From the cell containing the given text, extract its center point as [x, y] coordinate. 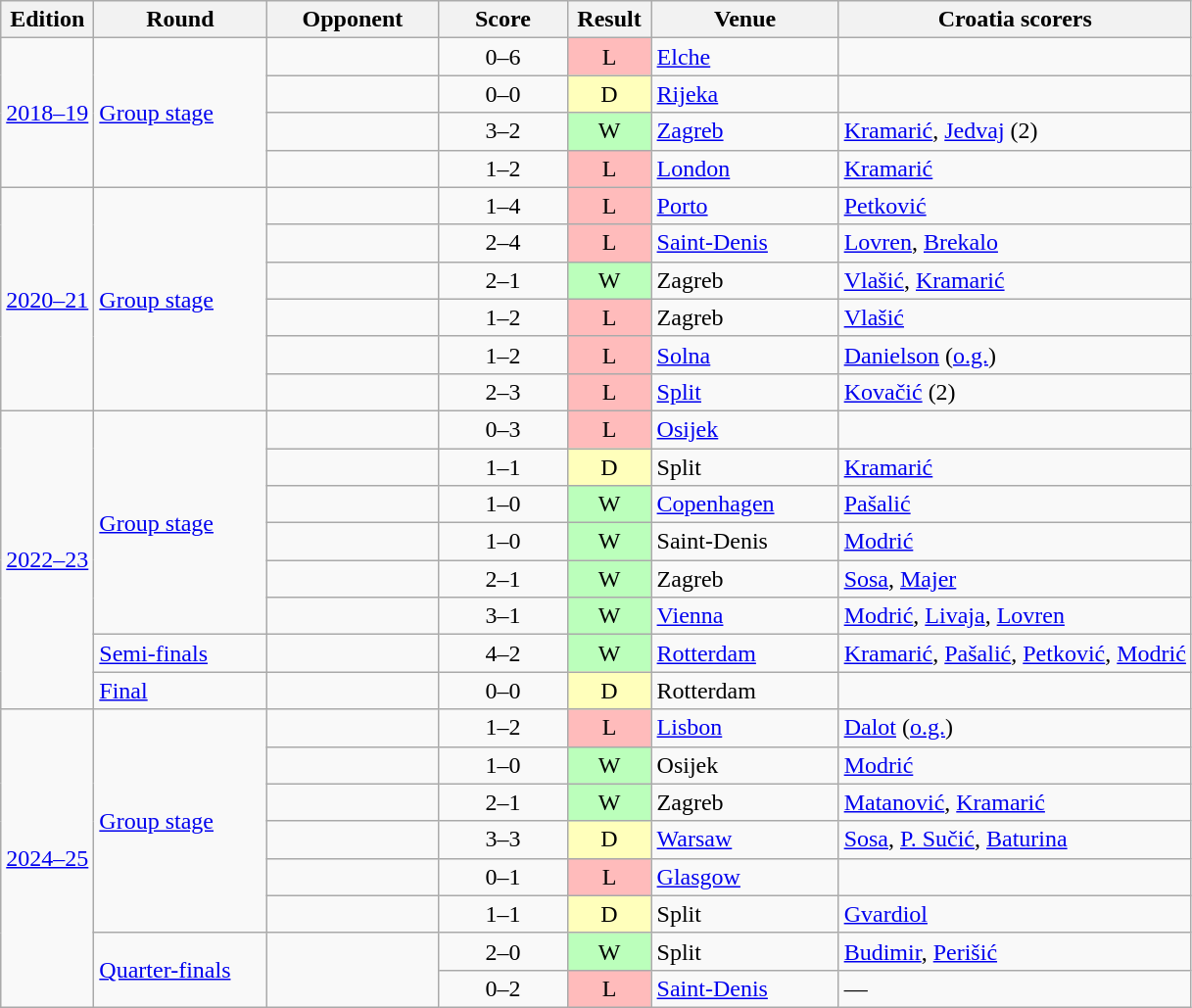
0–3 [503, 429]
4–2 [503, 653]
Croatia scorers [1015, 20]
Copenhagen [744, 504]
Warsaw [744, 840]
3–1 [503, 616]
Budimir, Perišić [1015, 951]
London [744, 168]
Result [609, 20]
Matanović, Kramarić [1015, 802]
Pašalić [1015, 504]
3–3 [503, 840]
2022–23 [47, 559]
3–2 [503, 131]
Porto [744, 206]
Dalot (o.g.) [1015, 728]
Kovačić (2) [1015, 392]
Score [503, 20]
Elche [744, 57]
Glasgow [744, 877]
0–2 [503, 988]
0–1 [503, 877]
2020–21 [47, 299]
2–4 [503, 243]
Kramarić, Pašalić, Petković, Modrić [1015, 653]
2–0 [503, 951]
Edition [47, 20]
Sosa, P. Sučić, Baturina [1015, 840]
Lovren, Brekalo [1015, 243]
Sosa, Majer [1015, 579]
Vlašić, Kramarić [1015, 280]
2024–25 [47, 858]
0–6 [503, 57]
Opponent [353, 20]
Lisbon [744, 728]
Semi-finals [180, 653]
1–4 [503, 206]
Modrić, Livaja, Lovren [1015, 616]
— [1015, 988]
Gvardiol [1015, 914]
Round [180, 20]
Petković [1015, 206]
2018–19 [47, 113]
Vienna [744, 616]
Venue [744, 20]
Danielson (o.g.) [1015, 355]
Vlašić [1015, 317]
Quarter-finals [180, 970]
Solna [744, 355]
Final [180, 691]
Kramarić, Jedvaj (2) [1015, 131]
2–3 [503, 392]
Rijeka [744, 94]
